Capture the cell that displays the provided text and extract its (x, y) central coordinate. 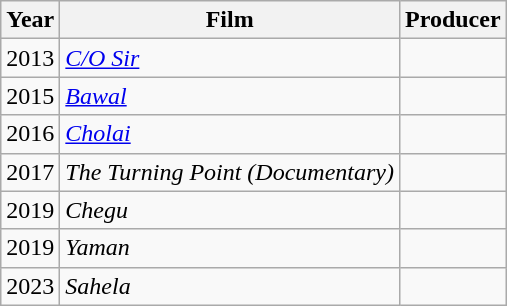
The Turning Point (Documentary) (230, 172)
2017 (30, 172)
2015 (30, 96)
Bawal (230, 96)
Cholai (230, 134)
Year (30, 20)
Chegu (230, 210)
Yaman (230, 248)
2013 (30, 58)
Sahela (230, 286)
Film (230, 20)
C/O Sir (230, 58)
2023 (30, 286)
2016 (30, 134)
Producer (454, 20)
